Find where the given text appears and provide that cell's center as (x, y) coordinate. 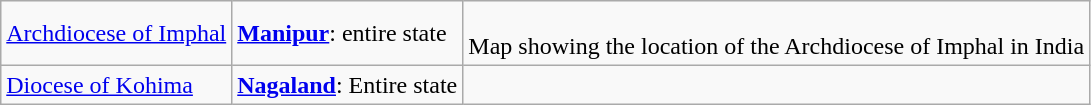
Map showing the location of the Archdiocese of Imphal in India (776, 34)
Nagaland: Entire state (348, 85)
Diocese of Kohima (116, 85)
Manipur: entire state (348, 34)
Archdiocese of Imphal (116, 34)
